Return the [X, Y] coordinate for the center point of the cell that contains the specified text.  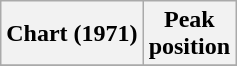
Peakposition [189, 34]
Chart (1971) [72, 34]
